Return the [X, Y] coordinate for the center point of the cell that contains the specified text.  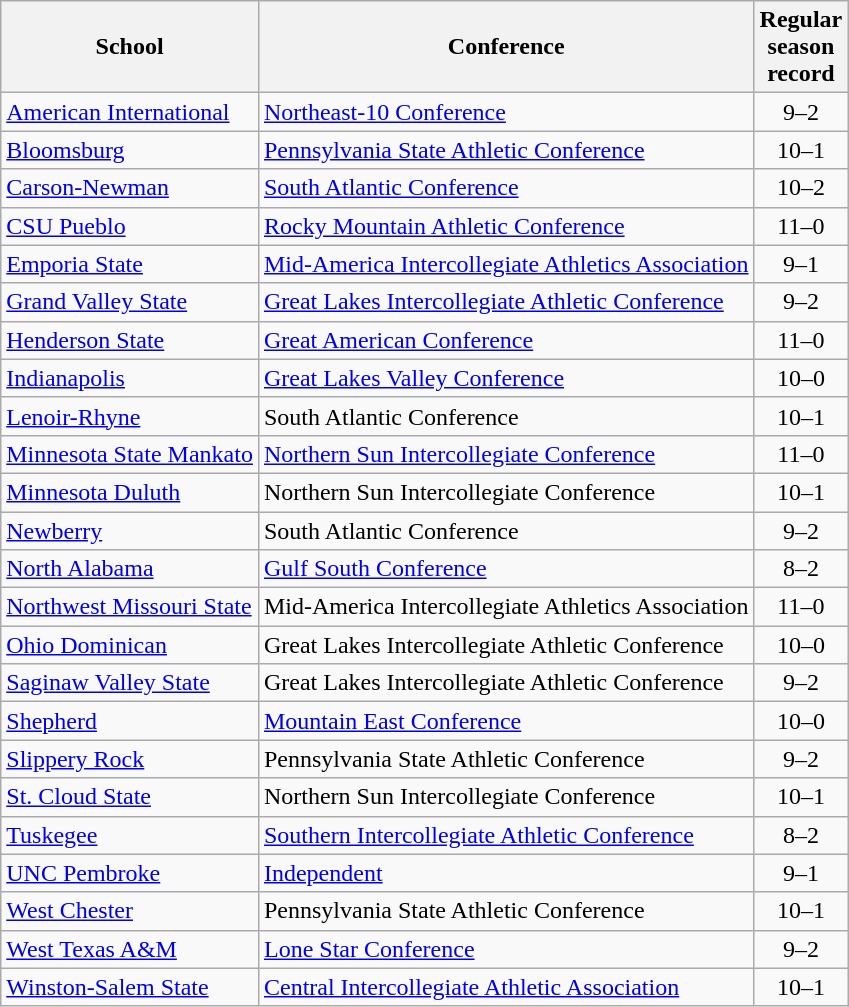
Indianapolis [130, 378]
Lone Star Conference [506, 949]
Carson-Newman [130, 188]
Grand Valley State [130, 302]
School [130, 47]
Regularseasonrecord [801, 47]
Great American Conference [506, 340]
North Alabama [130, 569]
West Chester [130, 911]
10–2 [801, 188]
St. Cloud State [130, 797]
CSU Pueblo [130, 226]
Northwest Missouri State [130, 607]
Saginaw Valley State [130, 683]
Lenoir-Rhyne [130, 416]
Mountain East Conference [506, 721]
Emporia State [130, 264]
Northeast-10 Conference [506, 112]
Great Lakes Valley Conference [506, 378]
Gulf South Conference [506, 569]
Minnesota State Mankato [130, 454]
Newberry [130, 531]
Minnesota Duluth [130, 492]
Southern Intercollegiate Athletic Conference [506, 835]
Ohio Dominican [130, 645]
Shepherd [130, 721]
UNC Pembroke [130, 873]
American International [130, 112]
Central Intercollegiate Athletic Association [506, 987]
Henderson State [130, 340]
Tuskegee [130, 835]
Conference [506, 47]
Winston-Salem State [130, 987]
Rocky Mountain Athletic Conference [506, 226]
Slippery Rock [130, 759]
Bloomsburg [130, 150]
Independent [506, 873]
West Texas A&M [130, 949]
